For the text-containing cell, return its midpoint in [x, y] coordinate format. 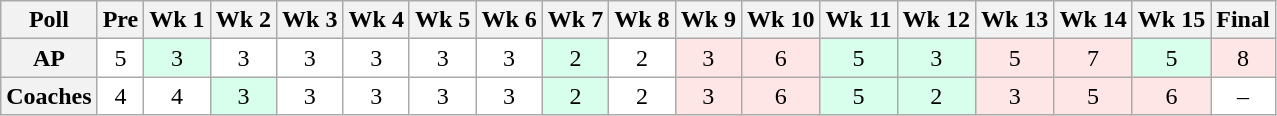
Wk 7 [575, 20]
Wk 12 [936, 20]
Wk 10 [781, 20]
Wk 9 [708, 20]
Wk 13 [1014, 20]
Wk 6 [509, 20]
8 [1243, 58]
7 [1093, 58]
Wk 14 [1093, 20]
Final [1243, 20]
Wk 8 [642, 20]
Coaches [49, 96]
Wk 1 [177, 20]
Pre [120, 20]
– [1243, 96]
Wk 5 [442, 20]
AP [49, 58]
Wk 3 [310, 20]
Wk 15 [1171, 20]
Wk 11 [858, 20]
Wk 2 [243, 20]
Poll [49, 20]
Wk 4 [376, 20]
